Return the [X, Y] coordinate for the center point of the cell that contains the specified text.  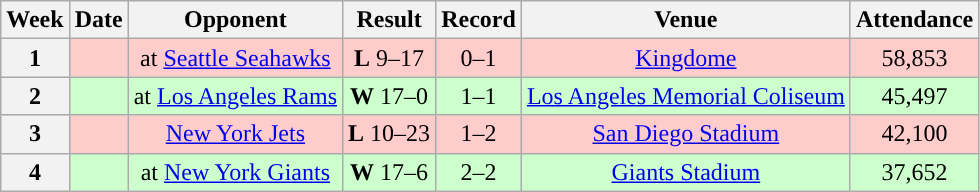
Date [98, 20]
1–1 [479, 96]
L 9–17 [390, 58]
San Diego Stadium [686, 134]
0–1 [479, 58]
37,652 [914, 172]
58,853 [914, 58]
at New York Giants [235, 172]
2 [35, 96]
2–2 [479, 172]
45,497 [914, 96]
Los Angeles Memorial Coliseum [686, 96]
New York Jets [235, 134]
Week [35, 20]
at Los Angeles Rams [235, 96]
Giants Stadium [686, 172]
W 17–6 [390, 172]
Opponent [235, 20]
W 17–0 [390, 96]
1 [35, 58]
4 [35, 172]
42,100 [914, 134]
Attendance [914, 20]
Kingdome [686, 58]
3 [35, 134]
Record [479, 20]
Result [390, 20]
L 10–23 [390, 134]
at Seattle Seahawks [235, 58]
1–2 [479, 134]
Venue [686, 20]
